Find where the given text appears and provide that cell's center as (x, y) coordinate. 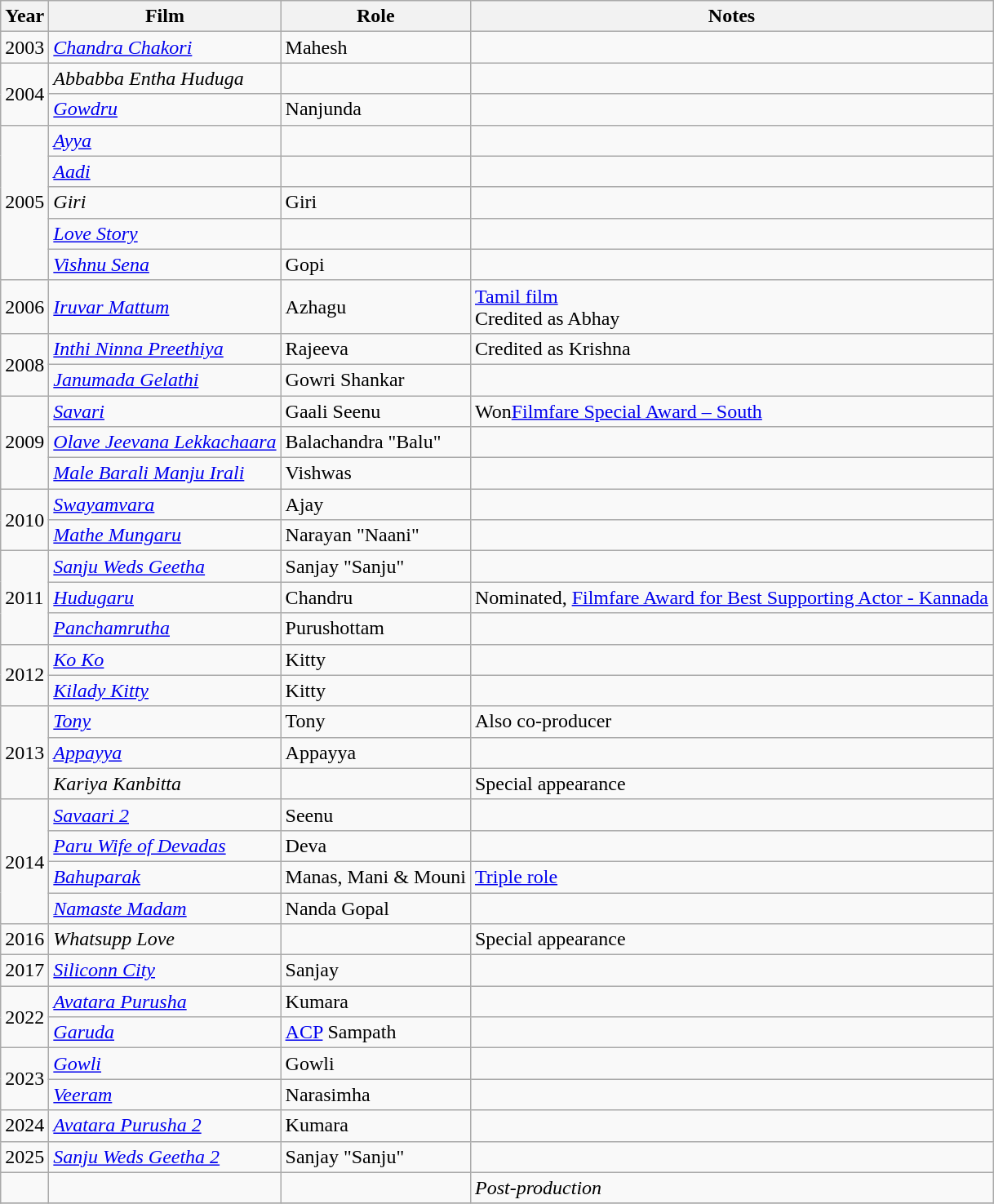
Chandru (375, 598)
Nanjunda (375, 109)
Ajay (375, 504)
Ko Ko (165, 660)
2005 (24, 202)
WonFilmfare Special Award – South (731, 411)
Narasimha (375, 1095)
Love Story (165, 233)
Bahuparak (165, 877)
Savaari 2 (165, 815)
Year (24, 16)
2017 (24, 971)
Seenu (375, 815)
Gopi (375, 264)
ACP Sampath (375, 1033)
Azhagu (375, 307)
Film (165, 16)
Post-production (731, 1188)
Sanju Weds Geetha (165, 566)
2013 (24, 753)
Hudugaru (165, 598)
Credited as Krishna (731, 349)
2023 (24, 1079)
Mathe Mungaru (165, 535)
2009 (24, 442)
2011 (24, 598)
Savari (165, 411)
Tamil filmCredited as Abhay (731, 307)
Role (375, 16)
2008 (24, 364)
Rajeeva (375, 349)
Abbabba Entha Huduga (165, 78)
Inthi Ninna Preethiya (165, 349)
2004 (24, 94)
Notes (731, 16)
2014 (24, 861)
Purushottam (375, 629)
Also co-producer (731, 722)
Gowdru (165, 109)
Mahesh (375, 47)
Sanjay (375, 971)
Aadi (165, 171)
2022 (24, 1017)
Swayamvara (165, 504)
Nanda Gopal (375, 909)
Chandra Chakori (165, 47)
Janumada Gelathi (165, 380)
Triple role (731, 877)
Kariya Kanbitta (165, 784)
Vishwas (375, 473)
Whatsupp Love (165, 940)
Balachandra "Balu" (375, 442)
Olave Jeevana Lekkachaara (165, 442)
Narayan "Naani" (375, 535)
Siliconn City (165, 971)
2012 (24, 675)
Kilady Kitty (165, 691)
Gowri Shankar (375, 380)
Deva (375, 846)
Nominated, Filmfare Award for Best Supporting Actor - Kannada (731, 598)
Avatara Purusha 2 (165, 1126)
Manas, Mani & Mouni (375, 877)
2006 (24, 307)
2010 (24, 520)
2025 (24, 1157)
2016 (24, 940)
Male Barali Manju Irali (165, 473)
Garuda (165, 1033)
Gaali Seenu (375, 411)
Ayya (165, 140)
Namaste Madam (165, 909)
Veeram (165, 1095)
2003 (24, 47)
2024 (24, 1126)
Paru Wife of Devadas (165, 846)
Avatara Purusha (165, 1002)
Panchamrutha (165, 629)
Vishnu Sena (165, 264)
Iruvar Mattum (165, 307)
Sanju Weds Geetha 2 (165, 1157)
